Detect which cell encompasses the target text, then output its [x, y] center coordinate. 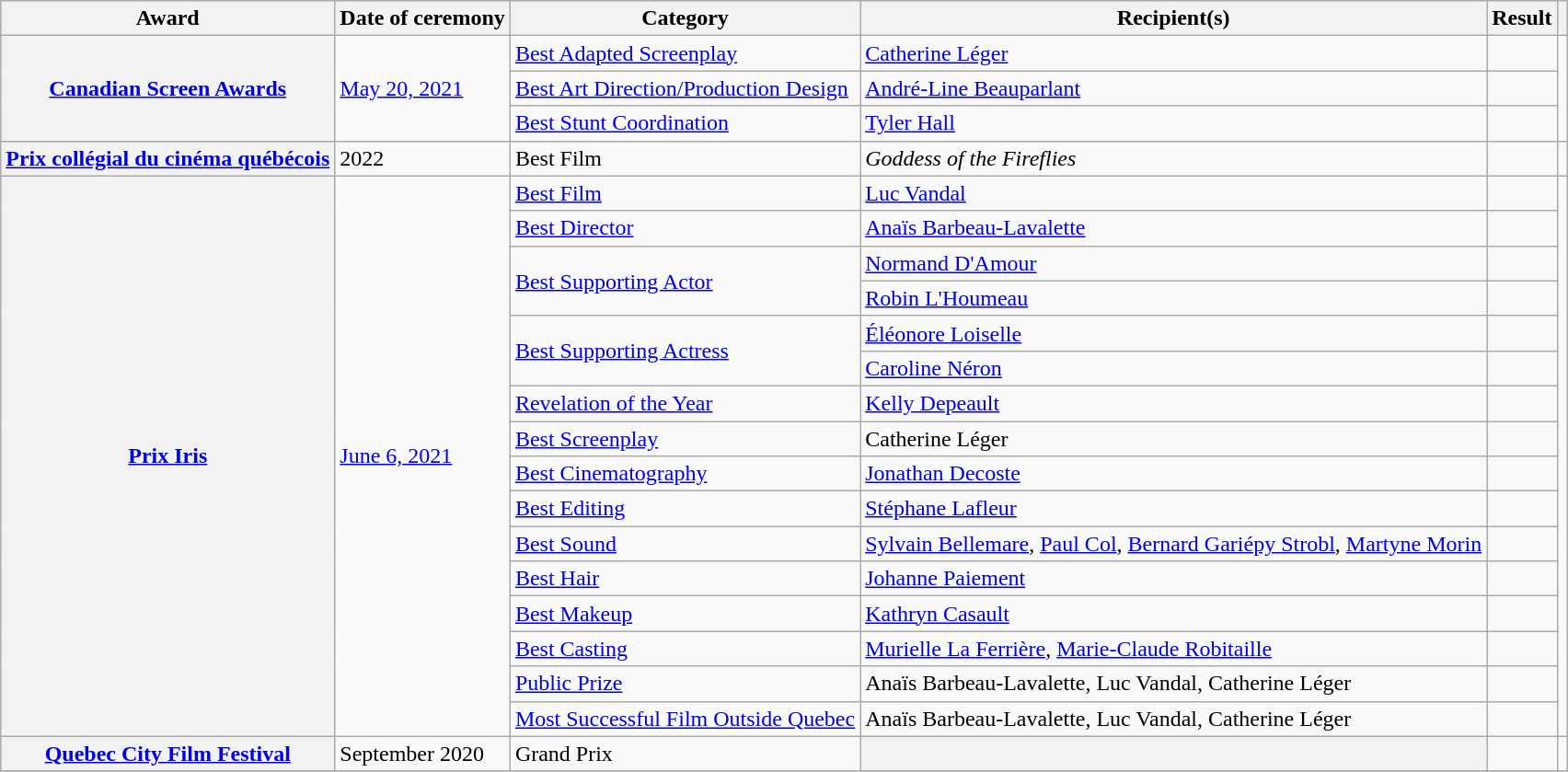
Canadian Screen Awards [167, 88]
Luc Vandal [1174, 193]
Quebec City Film Festival [167, 754]
Public Prize [685, 684]
Best Sound [685, 544]
Normand D'Amour [1174, 263]
Grand Prix [685, 754]
Best Art Direction/Production Design [685, 88]
Date of ceremony [423, 18]
Category [685, 18]
Kathryn Casault [1174, 614]
Anaïs Barbeau-Lavalette [1174, 228]
Best Casting [685, 649]
May 20, 2021 [423, 88]
Best Hair [685, 579]
Best Director [685, 228]
Best Stunt Coordination [685, 123]
Johanne Paiement [1174, 579]
Result [1522, 18]
Prix collégial du cinéma québécois [167, 158]
Most Successful Film Outside Quebec [685, 719]
Goddess of the Fireflies [1174, 158]
Recipient(s) [1174, 18]
2022 [423, 158]
Award [167, 18]
Sylvain Bellemare, Paul Col, Bernard Gariépy Strobl, Martyne Morin [1174, 544]
Best Adapted Screenplay [685, 53]
Éléonore Loiselle [1174, 333]
Murielle La Ferrière, Marie-Claude Robitaille [1174, 649]
June 6, 2021 [423, 456]
Revelation of the Year [685, 403]
Jonathan Decoste [1174, 474]
Tyler Hall [1174, 123]
Best Supporting Actress [685, 351]
Best Makeup [685, 614]
Best Cinematography [685, 474]
September 2020 [423, 754]
Prix Iris [167, 456]
Robin L'Houmeau [1174, 298]
Kelly Depeault [1174, 403]
André-Line Beauparlant [1174, 88]
Stéphane Lafleur [1174, 509]
Caroline Néron [1174, 368]
Best Supporting Actor [685, 281]
Best Editing [685, 509]
Best Screenplay [685, 439]
